Scan for the cell matching the given text and deliver its (x, y) coordinate at center. 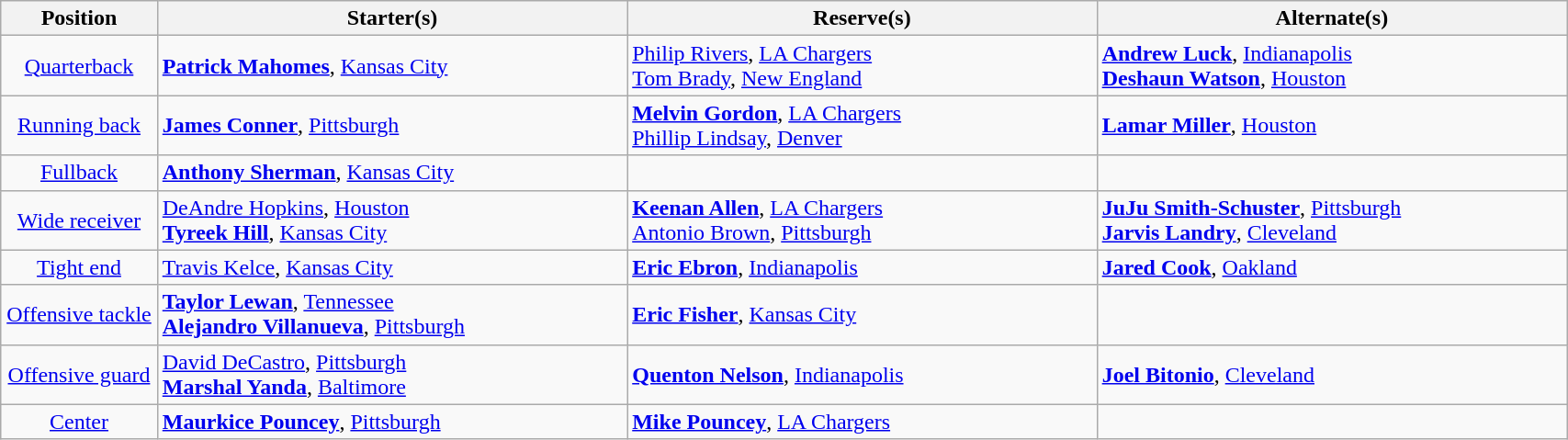
Wide receiver (79, 220)
Alternate(s) (1332, 18)
Melvin Gordon, LA Chargers Phillip Lindsay, Denver (862, 125)
DeAndre Hopkins, Houston Tyreek Hill, Kansas City (391, 220)
Taylor Lewan, Tennessee Alejandro Villanueva, Pittsburgh (391, 314)
Maurkice Pouncey, Pittsburgh (391, 422)
Center (79, 422)
JuJu Smith-Schuster, Pittsburgh Jarvis Landry, Cleveland (1332, 220)
Patrick Mahomes, Kansas City (391, 66)
Offensive tackle (79, 314)
Jared Cook, Oakland (1332, 267)
Keenan Allen, LA Chargers Antonio Brown, Pittsburgh (862, 220)
Travis Kelce, Kansas City (391, 267)
Position (79, 18)
Quenton Nelson, Indianapolis (862, 375)
Offensive guard (79, 375)
Reserve(s) (862, 18)
Eric Fisher, Kansas City (862, 314)
Running back (79, 125)
Tight end (79, 267)
Joel Bitonio, Cleveland (1332, 375)
Starter(s) (391, 18)
James Conner, Pittsburgh (391, 125)
Philip Rivers, LA Chargers Tom Brady, New England (862, 66)
Lamar Miller, Houston (1332, 125)
Mike Pouncey, LA Chargers (862, 422)
Anthony Sherman, Kansas City (391, 173)
Quarterback (79, 66)
David DeCastro, Pittsburgh Marshal Yanda, Baltimore (391, 375)
Eric Ebron, Indianapolis (862, 267)
Andrew Luck, Indianapolis Deshaun Watson, Houston (1332, 66)
Fullback (79, 173)
